Locate the cell with the specified text and output its (X, Y) center coordinate. 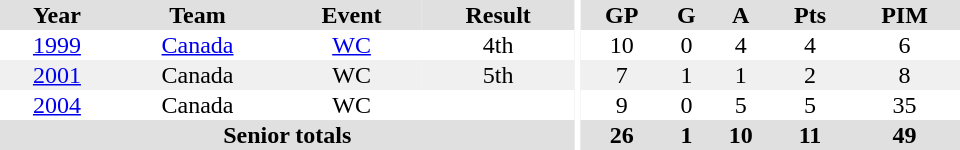
49 (904, 135)
4th (498, 45)
Pts (810, 15)
1999 (57, 45)
Team (198, 15)
7 (622, 75)
Senior totals (287, 135)
Year (57, 15)
8 (904, 75)
2001 (57, 75)
2004 (57, 105)
11 (810, 135)
35 (904, 105)
GP (622, 15)
Result (498, 15)
26 (622, 135)
9 (622, 105)
PIM (904, 15)
A (741, 15)
G (686, 15)
2 (810, 75)
Event (352, 15)
6 (904, 45)
5th (498, 75)
